Extract the [X, Y] coordinate from the center of the cell holding the provided text.  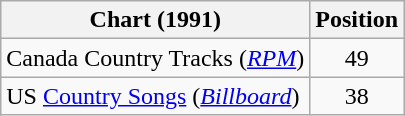
49 [357, 58]
Position [357, 20]
US Country Songs (Billboard) [156, 96]
Chart (1991) [156, 20]
38 [357, 96]
Canada Country Tracks (RPM) [156, 58]
